For the text-containing cell, return its midpoint in (x, y) coordinate format. 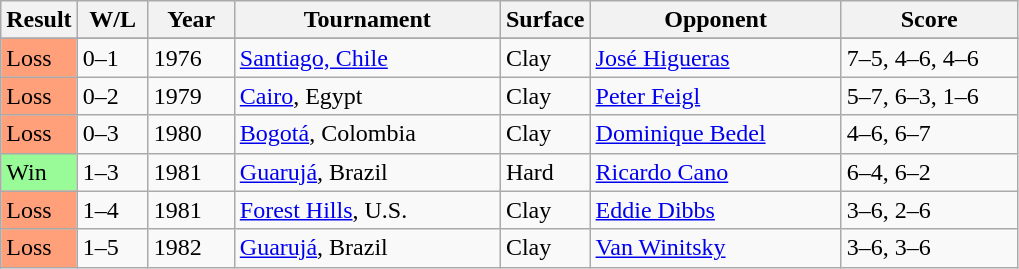
Peter Feigl (716, 96)
José Higueras (716, 58)
Santiago, Chile (367, 58)
Hard (545, 172)
Win (39, 172)
4–6, 6–7 (929, 134)
Tournament (367, 20)
1980 (191, 134)
Eddie Dibbs (716, 210)
5–7, 6–3, 1–6 (929, 96)
1–3 (112, 172)
Bogotá, Colombia (367, 134)
Result (39, 20)
0–2 (112, 96)
Year (191, 20)
3–6, 2–6 (929, 210)
Surface (545, 20)
1976 (191, 58)
6–4, 6–2 (929, 172)
7–5, 4–6, 4–6 (929, 58)
W/L (112, 20)
Van Winitsky (716, 248)
1–4 (112, 210)
Dominique Bedel (716, 134)
Ricardo Cano (716, 172)
Score (929, 20)
3–6, 3–6 (929, 248)
1979 (191, 96)
Opponent (716, 20)
1982 (191, 248)
0–3 (112, 134)
1–5 (112, 248)
Cairo, Egypt (367, 96)
0–1 (112, 58)
Forest Hills, U.S. (367, 210)
